Identify which cell holds the provided text, then report its (x, y) central coordinate. 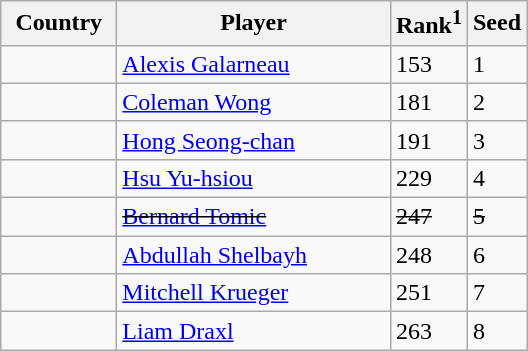
263 (428, 331)
Coleman Wong (254, 102)
Hsu Yu-hsiou (254, 178)
Rank1 (428, 24)
7 (496, 293)
Player (254, 24)
Hong Seong-chan (254, 140)
181 (428, 102)
6 (496, 255)
5 (496, 217)
Mitchell Krueger (254, 293)
3 (496, 140)
Liam Draxl (254, 331)
247 (428, 217)
Country (59, 24)
251 (428, 293)
191 (428, 140)
2 (496, 102)
4 (496, 178)
Seed (496, 24)
153 (428, 64)
Alexis Galarneau (254, 64)
8 (496, 331)
Abdullah Shelbayh (254, 255)
1 (496, 64)
229 (428, 178)
Bernard Tomic (254, 217)
248 (428, 255)
